Search for the cell housing the specified text and yield its (x, y) center coordinate. 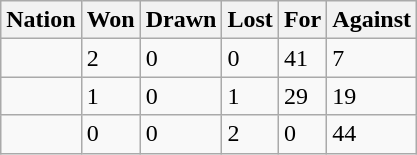
Won (110, 20)
41 (302, 58)
29 (302, 96)
44 (372, 134)
Drawn (181, 20)
19 (372, 96)
7 (372, 58)
Nation (41, 20)
Against (372, 20)
For (302, 20)
Lost (250, 20)
